Provide the (X, Y) coordinate of the cell's center where the given text is located.  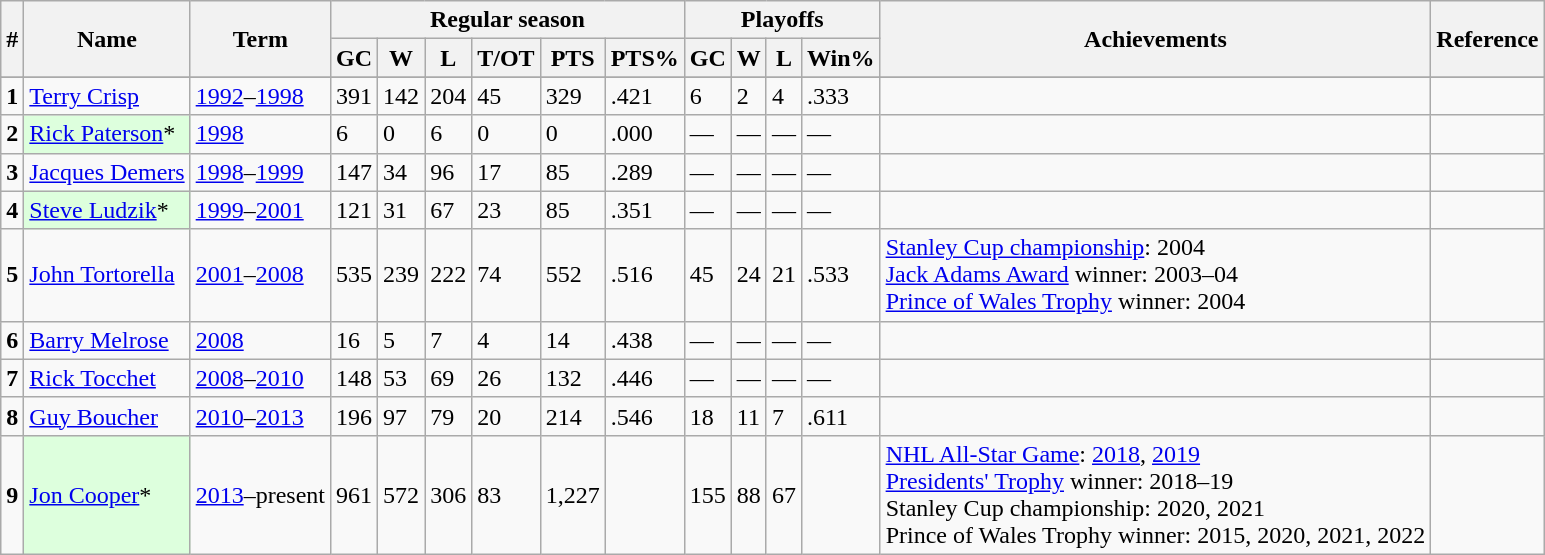
.438 (644, 340)
1 (12, 96)
16 (354, 340)
Achievements (1156, 39)
1998–1999 (260, 172)
222 (448, 275)
21 (784, 275)
# (12, 39)
214 (572, 416)
Barry Melrose (107, 340)
Terry Crisp (107, 96)
Regular season (508, 20)
18 (708, 416)
196 (354, 416)
23 (506, 210)
Rick Paterson* (107, 134)
.333 (840, 96)
34 (402, 172)
121 (354, 210)
Jacques Demers (107, 172)
.421 (644, 96)
Name (107, 39)
Playoffs (782, 20)
8 (12, 416)
Jon Cooper* (107, 494)
1,227 (572, 494)
Guy Boucher (107, 416)
.611 (840, 416)
24 (748, 275)
PTS% (644, 58)
14 (572, 340)
20 (506, 416)
Term (260, 39)
306 (448, 494)
.446 (644, 378)
.516 (644, 275)
132 (572, 378)
.000 (644, 134)
31 (402, 210)
148 (354, 378)
.289 (644, 172)
239 (402, 275)
147 (354, 172)
John Tortorella (107, 275)
3 (12, 172)
961 (354, 494)
.533 (840, 275)
535 (354, 275)
96 (448, 172)
2008–2010 (260, 378)
Win% (840, 58)
391 (354, 96)
2008 (260, 340)
17 (506, 172)
Rick Tocchet (107, 378)
53 (402, 378)
T/OT (506, 58)
2010–2013 (260, 416)
11 (748, 416)
97 (402, 416)
142 (402, 96)
1992–1998 (260, 96)
1999–2001 (260, 210)
572 (402, 494)
83 (506, 494)
74 (506, 275)
.351 (644, 210)
2013–present (260, 494)
88 (748, 494)
Stanley Cup championship: 2004Jack Adams Award winner: 2003–04Prince of Wales Trophy winner: 2004 (1156, 275)
9 (12, 494)
329 (572, 96)
155 (708, 494)
.546 (644, 416)
2001–2008 (260, 275)
552 (572, 275)
26 (506, 378)
Reference (1488, 39)
PTS (572, 58)
1998 (260, 134)
Steve Ludzik* (107, 210)
69 (448, 378)
204 (448, 96)
79 (448, 416)
